From the cell containing the given text, extract its center point as [x, y] coordinate. 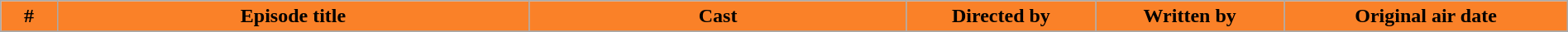
Episode title [293, 16]
Cast [718, 16]
# [29, 16]
Written by [1190, 16]
Directed by [1001, 16]
Original air date [1426, 16]
